Determine the (x, y) coordinate at the center of the cell enclosing the given text.  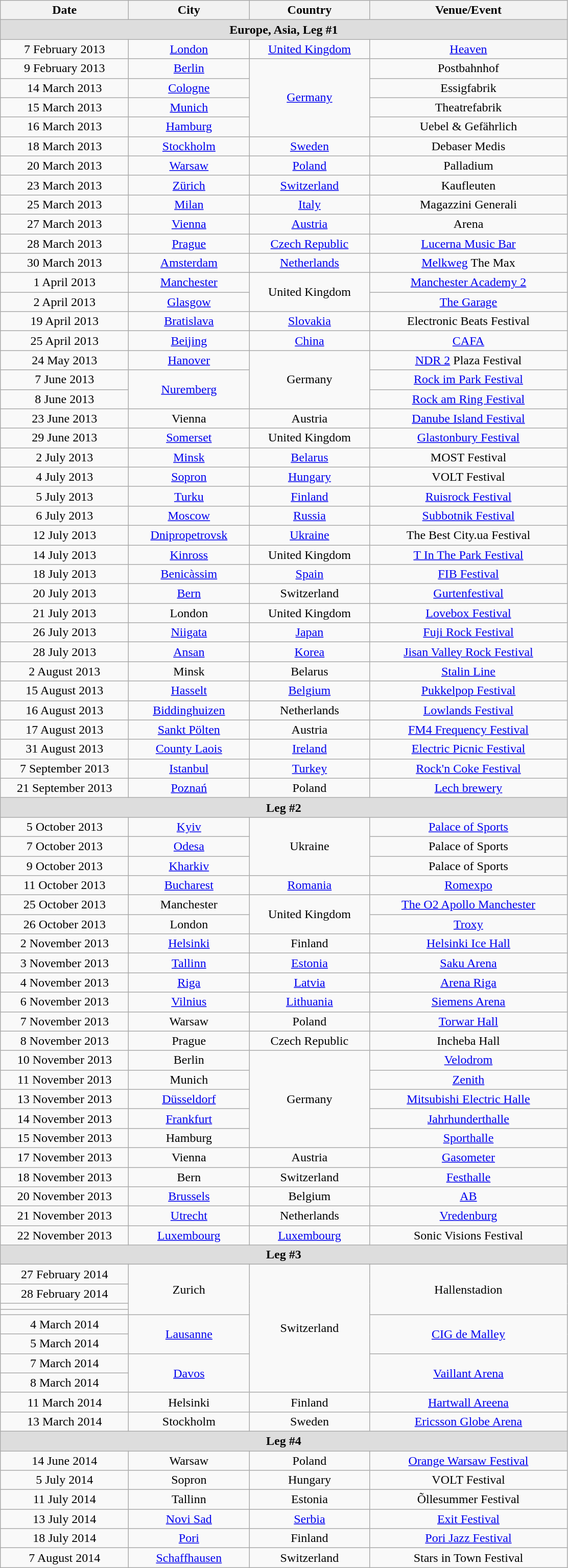
Vaillant Arena (468, 1373)
30 March 2013 (64, 263)
23 June 2013 (64, 418)
Electric Picnic Festival (468, 749)
NDR 2 Plaza Festival (468, 360)
Arena Riga (468, 982)
7 February 2013 (64, 49)
3 November 2013 (64, 963)
14 November 2013 (64, 1118)
18 July 2014 (64, 1538)
Essigfabrik (468, 88)
2 July 2013 (64, 457)
21 July 2013 (64, 613)
Japan (310, 633)
Europe, Asia, Leg #1 (284, 30)
25 March 2013 (64, 204)
28 February 2014 (64, 1294)
Kinross (189, 554)
Lucerna Music Bar (468, 244)
Niigata (189, 633)
Lithuania (310, 1002)
7 October 2013 (64, 846)
17 November 2013 (64, 1157)
Stalin Line (468, 671)
The Best City.ua Festival (468, 535)
Incheba Hall (468, 1041)
11 October 2013 (64, 885)
Schaffhausen (189, 1558)
Debaser Medis (468, 146)
Country (310, 10)
Rock im Park Festival (468, 380)
Lech brewery (468, 788)
Vilnius (189, 1002)
1 April 2013 (64, 283)
County Laois (189, 749)
2 April 2013 (64, 302)
T In The Park Festival (468, 554)
Stars in Town Festival (468, 1558)
7 September 2013 (64, 768)
Helsinki Ice Hall (468, 944)
Hallenstadion (468, 1290)
15 March 2013 (64, 107)
Hanover (189, 360)
Russia (310, 516)
CAFA (468, 341)
Arena (468, 224)
Gurtenfestival (468, 594)
Postbahnhof (468, 68)
Slovakia (310, 321)
Riga (189, 982)
Glasgow (189, 302)
24 May 2013 (64, 360)
6 July 2013 (64, 516)
8 March 2014 (64, 1383)
The O2 Apollo Manchester (468, 905)
25 October 2013 (64, 905)
Milan (189, 204)
20 March 2013 (64, 166)
Manchester Academy 2 (468, 283)
10 November 2013 (64, 1060)
29 June 2013 (64, 438)
Utrecht (189, 1216)
Serbia (310, 1519)
The Garage (468, 302)
17 August 2013 (64, 730)
16 August 2013 (64, 710)
14 June 2014 (64, 1461)
Romania (310, 885)
Spain (310, 574)
Ireland (310, 749)
5 July 2013 (64, 496)
Leg #3 (284, 1255)
Orange Warsaw Festival (468, 1461)
Zenith (468, 1080)
Davos (189, 1373)
Melkweg The Max (468, 263)
11 March 2014 (64, 1402)
11 July 2014 (64, 1500)
Ruisrock Festival (468, 496)
2 November 2013 (64, 944)
Troxy (468, 924)
18 March 2013 (64, 146)
Amsterdam (189, 263)
Gasometer (468, 1157)
7 March 2014 (64, 1363)
4 March 2014 (64, 1324)
7 June 2013 (64, 380)
27 March 2013 (64, 224)
Pori Jazz Festival (468, 1538)
FM4 Frequency Festival (468, 730)
9 February 2013 (64, 68)
19 April 2013 (64, 321)
7 August 2014 (64, 1558)
6 November 2013 (64, 1002)
Italy (310, 204)
Kaufleuten (468, 185)
Biddinghuizen (189, 710)
5 March 2014 (64, 1344)
Venue/Event (468, 10)
15 November 2013 (64, 1138)
Jisan Valley Rock Festival (468, 652)
Pori (189, 1538)
8 November 2013 (64, 1041)
Düsseldorf (189, 1099)
Uebel & Gefährlich (468, 127)
16 March 2013 (64, 127)
14 July 2013 (64, 554)
Sankt Pölten (189, 730)
Bucharest (189, 885)
21 September 2013 (64, 788)
Fuji Rock Festival (468, 633)
8 June 2013 (64, 399)
Leg #4 (284, 1441)
Bratislava (189, 321)
Mitsubishi Electric Halle (468, 1099)
Saku Arena (468, 963)
MOST Festival (468, 457)
5 October 2013 (64, 827)
Electronic Beats Festival (468, 321)
City (189, 10)
Subbotnik Festival (468, 516)
13 November 2013 (64, 1099)
FIB Festival (468, 574)
21 November 2013 (64, 1216)
22 November 2013 (64, 1235)
12 July 2013 (64, 535)
Õllesummer Festival (468, 1500)
AB (468, 1197)
11 November 2013 (64, 1080)
26 October 2013 (64, 924)
20 July 2013 (64, 594)
Rock am Ring Festival (468, 399)
Odesa (189, 846)
Sonic Visions Festival (468, 1235)
25 April 2013 (64, 341)
Rock'n Coke Festival (468, 768)
13 July 2014 (64, 1519)
Date (64, 10)
28 March 2013 (64, 244)
28 July 2013 (64, 652)
18 November 2013 (64, 1177)
Jahrhunderthalle (468, 1118)
Zürich (189, 185)
Cologne (189, 88)
Velodrom (468, 1060)
Ericsson Globe Arena (468, 1421)
Siemens Arena (468, 1002)
2 August 2013 (64, 671)
20 November 2013 (64, 1197)
Vredenburg (468, 1216)
China (310, 341)
Torwar Hall (468, 1021)
Theatrefabrik (468, 107)
Magazzini Generali (468, 204)
Ansan (189, 652)
Kyiv (189, 827)
Festhalle (468, 1177)
CIG de Malley (468, 1334)
Beijing (189, 341)
Istanbul (189, 768)
Somerset (189, 438)
Palladium (468, 166)
31 August 2013 (64, 749)
Heaven (468, 49)
Kharkiv (189, 866)
4 July 2013 (64, 477)
Danube Island Festival (468, 418)
Turku (189, 496)
Poznań (189, 788)
Lovebox Festival (468, 613)
26 July 2013 (64, 633)
Lowlands Festival (468, 710)
Latvia (310, 982)
Benicàssim (189, 574)
Lausanne (189, 1334)
Zurich (189, 1290)
14 March 2013 (64, 88)
Moscow (189, 516)
4 November 2013 (64, 982)
Romexpo (468, 885)
9 October 2013 (64, 866)
Novi Sad (189, 1519)
Leg #2 (284, 807)
27 February 2014 (64, 1274)
Korea (310, 652)
5 July 2014 (64, 1480)
Brussels (189, 1197)
Nuremberg (189, 389)
23 March 2013 (64, 185)
Glastonbury Festival (468, 438)
Hartwall Areena (468, 1402)
Exit Festival (468, 1519)
Dnipropetrovsk (189, 535)
Frankfurt (189, 1118)
Turkey (310, 768)
Pukkelpop Festival (468, 691)
Hasselt (189, 691)
13 March 2014 (64, 1421)
Sporthalle (468, 1138)
18 July 2013 (64, 574)
7 November 2013 (64, 1021)
15 August 2013 (64, 691)
